Pinpoint the cell where the given text exists, returning its [X, Y] midpoint coordinate. 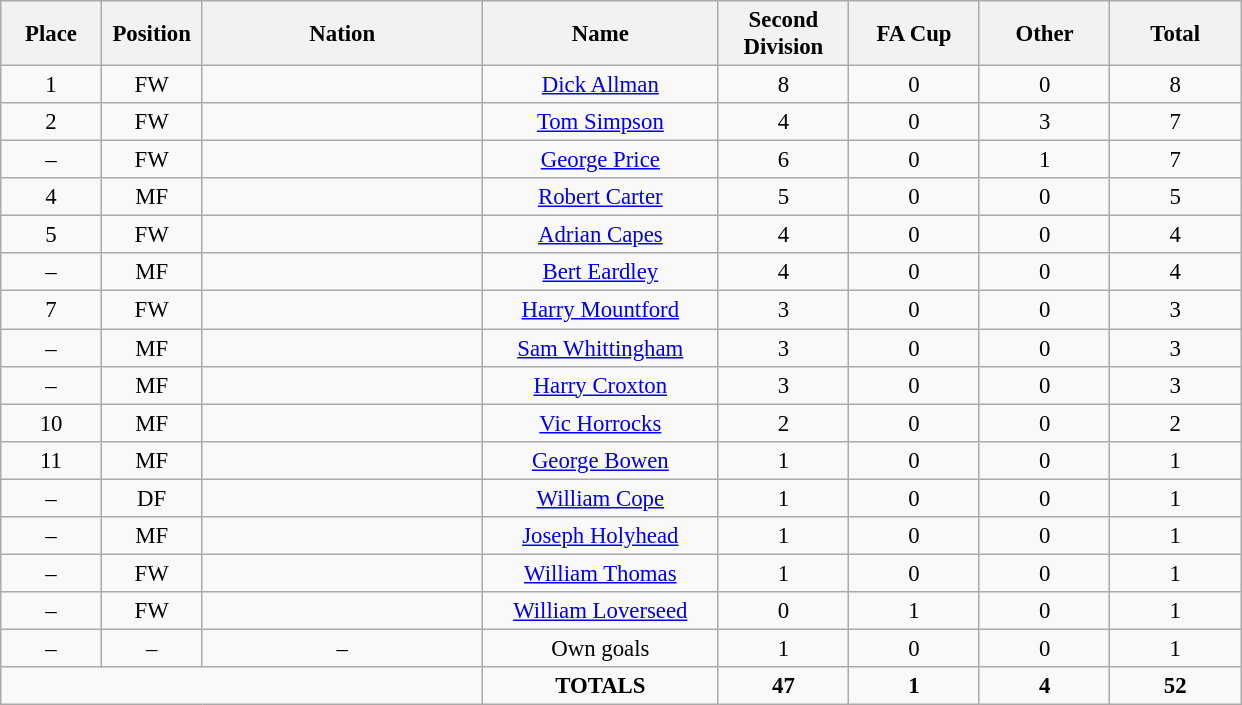
Robert Carter [601, 197]
Bert Eardley [601, 273]
11 [52, 460]
William Thomas [601, 573]
10 [52, 423]
Harry Mountford [601, 310]
Vic Horrocks [601, 423]
Joseph Holyhead [601, 536]
Dick Allman [601, 85]
Name [601, 34]
George Price [601, 160]
52 [1176, 686]
TOTALS [601, 686]
Tom Simpson [601, 122]
DF [152, 498]
Place [52, 34]
William Loverseed [601, 611]
Sam Whittingham [601, 348]
Harry Croxton [601, 385]
6 [784, 160]
47 [784, 686]
William Cope [601, 498]
Nation [342, 34]
Second Division [784, 34]
Position [152, 34]
Other [1044, 34]
Adrian Capes [601, 235]
George Bowen [601, 460]
FA Cup [914, 34]
Total [1176, 34]
Own goals [601, 648]
